Provide the (X, Y) coordinate of the cell's center where the given text is located.  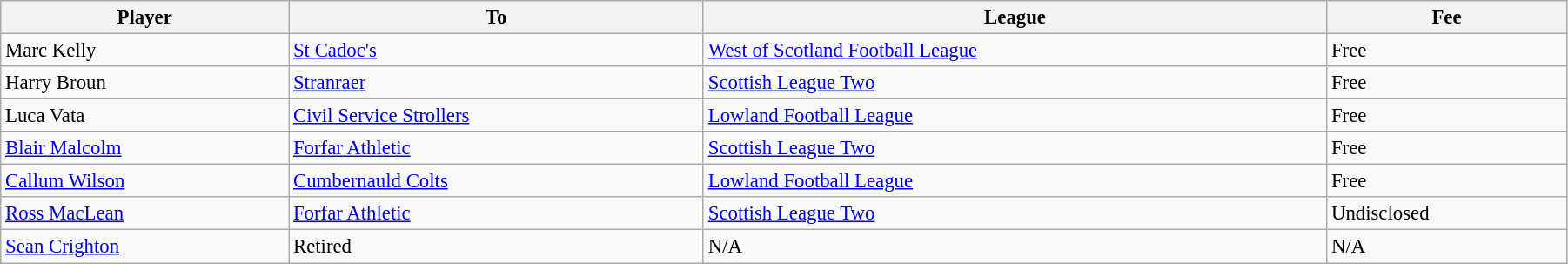
Fee (1447, 17)
Harry Broun (144, 83)
Blair Malcolm (144, 148)
West of Scotland Football League (1015, 51)
League (1015, 17)
Player (144, 17)
Retired (496, 247)
St Cadoc's (496, 51)
Civil Service Strollers (496, 116)
Marc Kelly (144, 51)
Callum Wilson (144, 181)
Luca Vata (144, 116)
Ross MacLean (144, 213)
Cumbernauld Colts (496, 181)
To (496, 17)
Undisclosed (1447, 213)
Sean Crighton (144, 247)
Stranraer (496, 83)
